Extract the (X, Y) coordinate from the center of the cell holding the provided text.  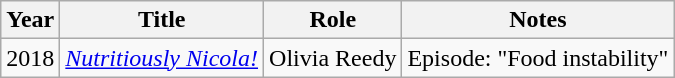
Episode: "Food instability" (538, 58)
Olivia Reedy (333, 58)
Notes (538, 20)
Title (162, 20)
Role (333, 20)
2018 (30, 58)
Year (30, 20)
Nutritiously Nicola! (162, 58)
